Scan for the cell matching the given text and deliver its [x, y] coordinate at center. 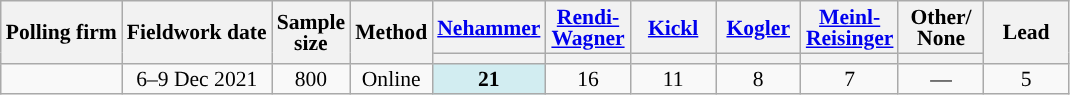
21 [488, 78]
Nehammer [488, 27]
16 [588, 78]
7 [850, 78]
Kogler [758, 27]
Other/None [940, 27]
— [940, 78]
Fieldwork date [197, 32]
Kickl [674, 27]
Polling firm [62, 32]
8 [758, 78]
Rendi-Wagner [588, 27]
Samplesize [311, 32]
6–9 Dec 2021 [197, 78]
Online [391, 78]
800 [311, 78]
5 [1026, 78]
Lead [1026, 32]
Method [391, 32]
Meinl-Reisinger [850, 27]
11 [674, 78]
